Provide the (x, y) coordinate of the cell's center where the given text is located.  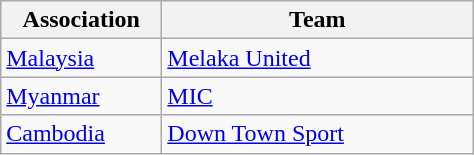
Malaysia (82, 58)
Myanmar (82, 96)
Down Town Sport (318, 134)
Association (82, 20)
Cambodia (82, 134)
Melaka United (318, 58)
MIC (318, 96)
Team (318, 20)
